Extract the [x, y] coordinate from the center of the cell holding the provided text.  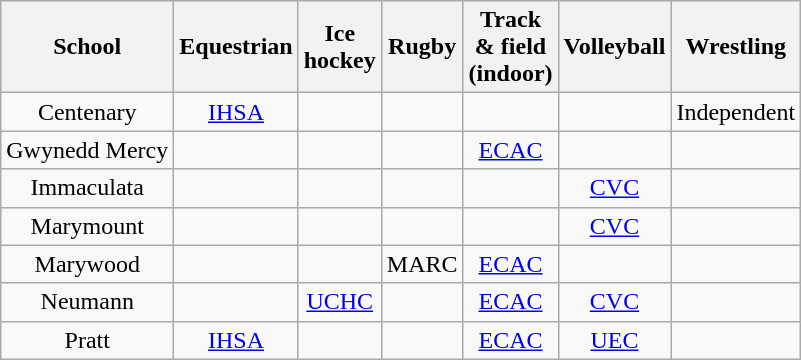
Rugby [422, 47]
School [88, 47]
Marymount [88, 226]
Gwynedd Mercy [88, 150]
Track& field(indoor) [510, 47]
Independent [736, 112]
Wrestling [736, 47]
Neumann [88, 302]
Centenary [88, 112]
Immaculata [88, 188]
UCHC [340, 302]
Equestrian [236, 47]
Volleyball [614, 47]
UEC [614, 340]
Marywood [88, 264]
MARC [422, 264]
Icehockey [340, 47]
Pratt [88, 340]
